Return [x, y] of the center of cell containing provided text 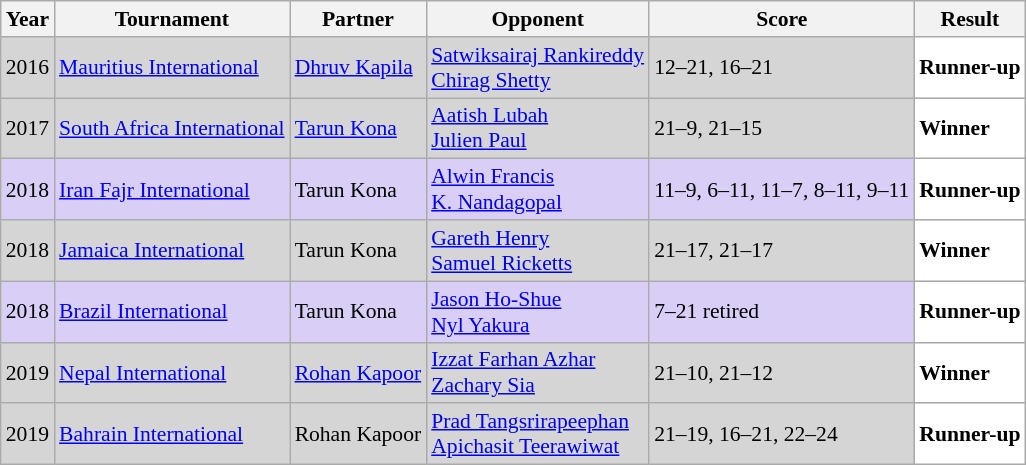
21–17, 21–17 [782, 250]
11–9, 6–11, 11–7, 8–11, 9–11 [782, 190]
Bahrain International [172, 434]
Jason Ho-Shue Nyl Yakura [538, 312]
Mauritius International [172, 68]
Partner [358, 19]
7–21 retired [782, 312]
2016 [28, 68]
Jamaica International [172, 250]
South Africa International [172, 128]
Score [782, 19]
21–9, 21–15 [782, 128]
12–21, 16–21 [782, 68]
Result [970, 19]
Alwin Francis K. Nandagopal [538, 190]
Nepal International [172, 372]
Aatish Lubah Julien Paul [538, 128]
2017 [28, 128]
21–10, 21–12 [782, 372]
Iran Fajr International [172, 190]
Dhruv Kapila [358, 68]
21–19, 16–21, 22–24 [782, 434]
Tournament [172, 19]
Brazil International [172, 312]
Opponent [538, 19]
Izzat Farhan Azhar Zachary Sia [538, 372]
Prad Tangsrirapeephan Apichasit Teerawiwat [538, 434]
Gareth Henry Samuel Ricketts [538, 250]
Year [28, 19]
Satwiksairaj Rankireddy Chirag Shetty [538, 68]
